Return (x, y) of the center of cell containing provided text 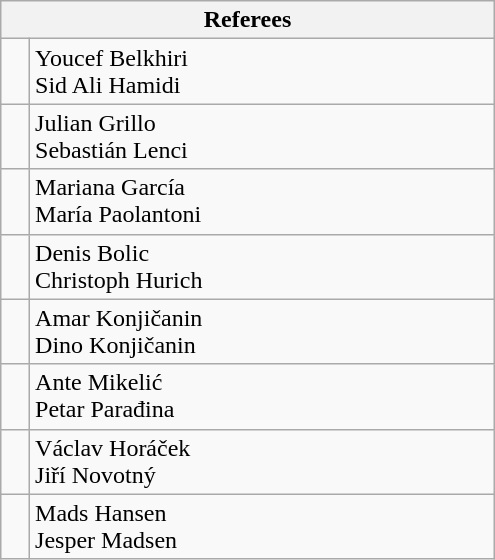
Mariana GarcíaMaría Paolantoni (262, 202)
Denis BolicChristoph Hurich (262, 266)
Amar KonjičaninDino Konjičanin (262, 332)
Václav HoráčekJiří Novotný (262, 462)
Ante MikelićPetar Parađina (262, 396)
Referees (248, 20)
Youcef BelkhiriSid Ali Hamidi (262, 72)
Julian GrilloSebastián Lenci (262, 136)
Mads HansenJesper Madsen (262, 526)
